Output the (x, y) coordinate of the center of the cell containing the given text.  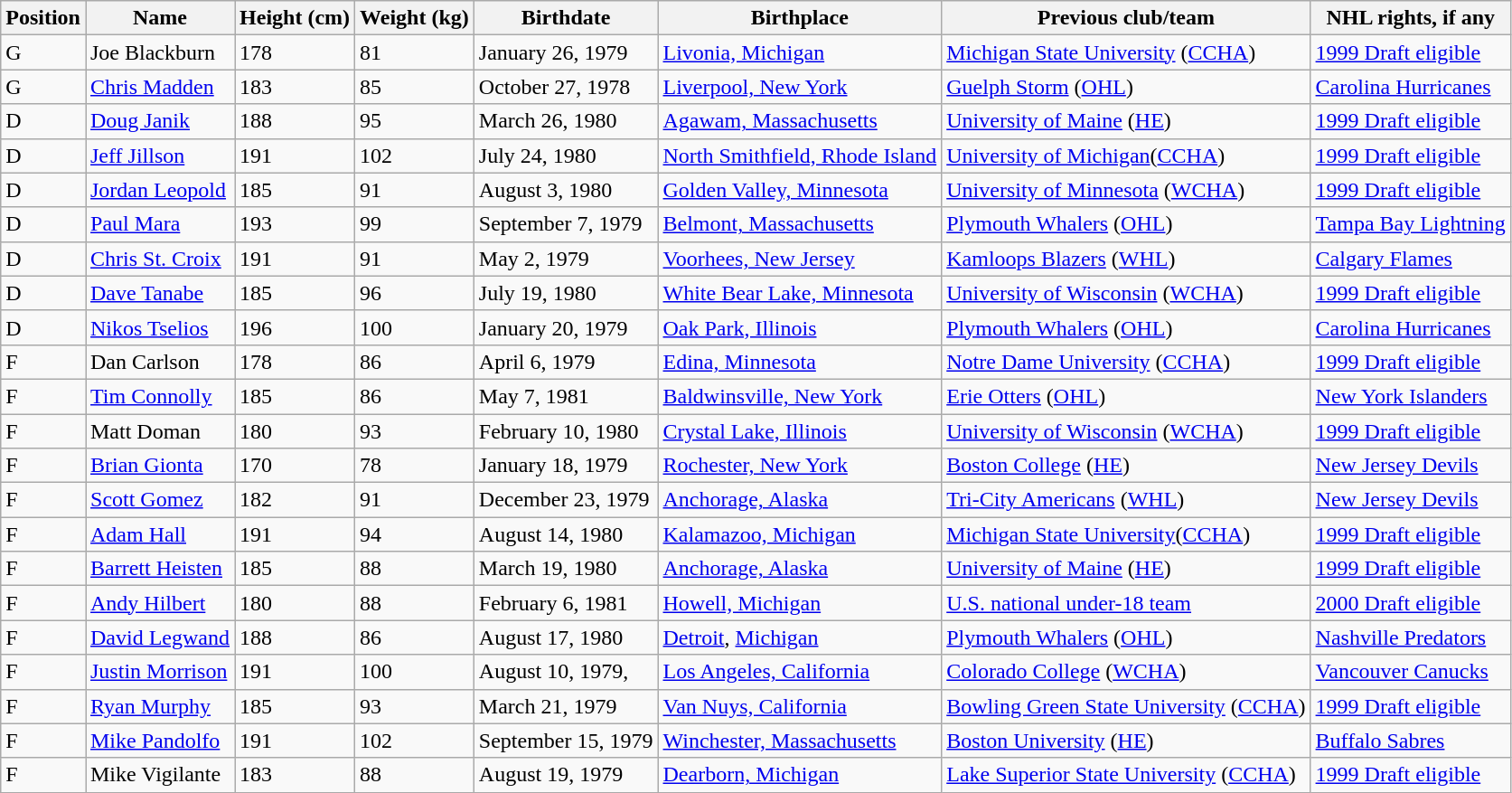
Birthdate (566, 18)
Colorado College (WCHA) (1126, 672)
85 (415, 87)
94 (415, 534)
Boston University (HE) (1126, 741)
99 (415, 224)
Barrett Heisten (159, 569)
Voorhees, New Jersey (800, 259)
Joe Blackburn (159, 52)
Los Angeles, California (800, 672)
March 19, 1980 (566, 569)
December 23, 1979 (566, 500)
Notre Dame University (CCHA) (1126, 362)
Detroit, Michigan (800, 637)
Mike Pandolfo (159, 741)
Jordan Leopold (159, 190)
Position (43, 18)
David Legwand (159, 637)
March 21, 1979 (566, 706)
Nikos Tselios (159, 327)
Doug Janik (159, 121)
Bowling Green State University (CCHA) (1126, 706)
78 (415, 466)
May 7, 1981 (566, 396)
81 (415, 52)
University of Minnesota (WCHA) (1126, 190)
Edina, Minnesota (800, 362)
NHL rights, if any (1410, 18)
Erie Otters (OHL) (1126, 396)
Justin Morrison (159, 672)
Nashville Predators (1410, 637)
Scott Gomez (159, 500)
January 18, 1979 (566, 466)
U.S. national under-18 team (1126, 603)
August 19, 1979 (566, 775)
Baldwinsville, New York (800, 396)
Height (cm) (295, 18)
Guelph Storm (OHL) (1126, 87)
196 (295, 327)
Chris Madden (159, 87)
96 (415, 293)
August 17, 1980 (566, 637)
Brian Gionta (159, 466)
White Bear Lake, Minnesota (800, 293)
February 10, 1980 (566, 431)
Rochester, New York (800, 466)
Boston College (HE) (1126, 466)
193 (295, 224)
182 (295, 500)
University of Michigan(CCHA) (1126, 156)
August 3, 1980 (566, 190)
Kalamazoo, Michigan (800, 534)
Lake Superior State University (CCHA) (1126, 775)
Andy Hilbert (159, 603)
July 19, 1980 (566, 293)
January 20, 1979 (566, 327)
August 10, 1979, (566, 672)
170 (295, 466)
Tri-City Americans (WHL) (1126, 500)
Belmont, Massachusetts (800, 224)
Name (159, 18)
Chris St. Croix (159, 259)
Tim Connolly (159, 396)
95 (415, 121)
Paul Mara (159, 224)
Dan Carlson (159, 362)
October 27, 1978 (566, 87)
May 2, 1979 (566, 259)
Dave Tanabe (159, 293)
Winchester, Massachusetts (800, 741)
July 24, 1980 (566, 156)
Weight (kg) (415, 18)
Van Nuys, California (800, 706)
Buffalo Sabres (1410, 741)
Kamloops Blazers (WHL) (1126, 259)
January 26, 1979 (566, 52)
Calgary Flames (1410, 259)
2000 Draft eligible (1410, 603)
Howell, Michigan (800, 603)
Agawam, Massachusetts (800, 121)
February 6, 1981 (566, 603)
April 6, 1979 (566, 362)
Michigan State University (CCHA) (1126, 52)
Previous club/team (1126, 18)
Dearborn, Michigan (800, 775)
Adam Hall (159, 534)
Vancouver Canucks (1410, 672)
Golden Valley, Minnesota (800, 190)
Tampa Bay Lightning (1410, 224)
New York Islanders (1410, 396)
Mike Vigilante (159, 775)
Livonia, Michigan (800, 52)
Crystal Lake, Illinois (800, 431)
Ryan Murphy (159, 706)
Liverpool, New York (800, 87)
September 15, 1979 (566, 741)
Oak Park, Illinois (800, 327)
September 7, 1979 (566, 224)
Birthplace (800, 18)
North Smithfield, Rhode Island (800, 156)
March 26, 1980 (566, 121)
August 14, 1980 (566, 534)
Matt Doman (159, 431)
Michigan State University(CCHA) (1126, 534)
Jeff Jillson (159, 156)
